Locate the cell with the specified text and output its (X, Y) center coordinate. 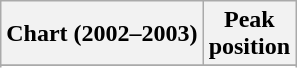
Chart (2002–2003) (102, 34)
Peakposition (249, 34)
